Determine the (X, Y) coordinate at the center of the cell enclosing the given text.  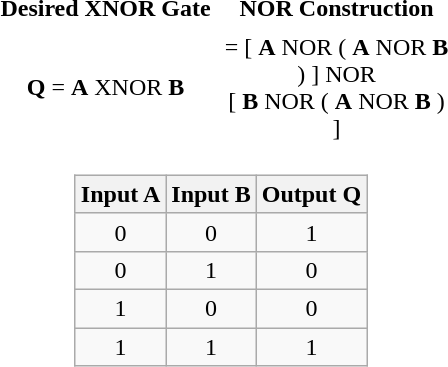
Input A (120, 194)
Output Q (311, 194)
Input B (211, 194)
